Capture the cell that displays the provided text and extract its (x, y) central coordinate. 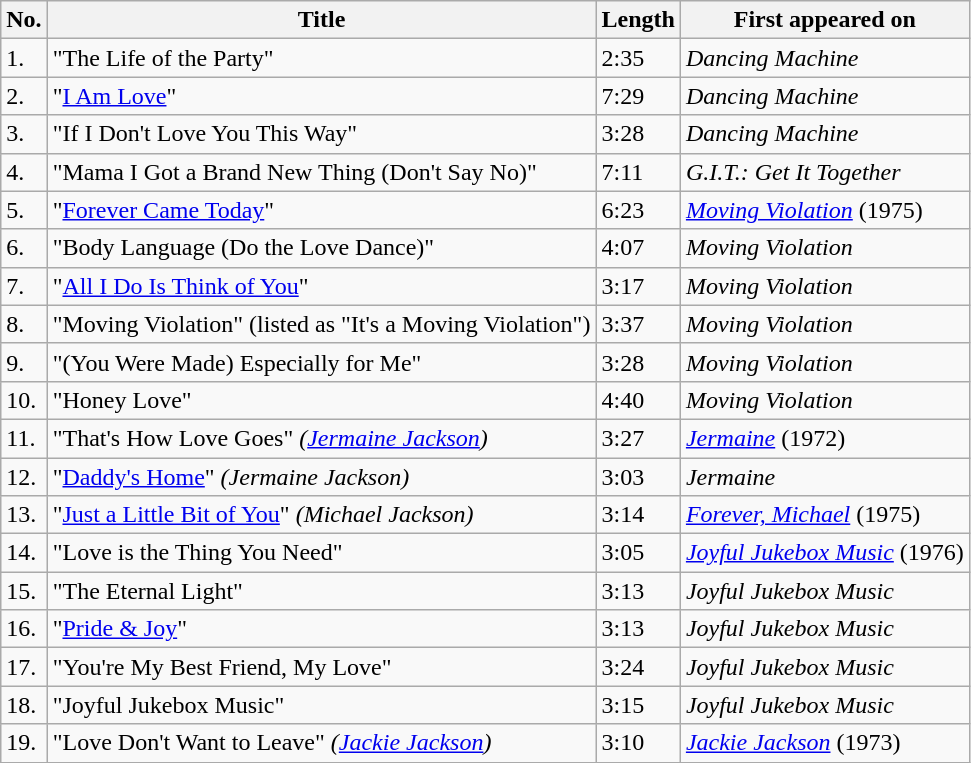
"Joyful Jukebox Music" (322, 705)
16. (24, 629)
Moving Violation (1975) (824, 210)
Jermaine (824, 477)
"(You Were Made) Especially for Me" (322, 362)
4. (24, 172)
Title (322, 20)
"Body Language (Do the Love Dance)" (322, 248)
G.I.T.: Get It Together (824, 172)
6. (24, 248)
"I Am Love" (322, 96)
3:27 (638, 438)
"You're My Best Friend, My Love" (322, 667)
3:14 (638, 515)
3. (24, 134)
"Mama I Got a Brand New Thing (Don't Say No)" (322, 172)
"All I Do Is Think of You" (322, 286)
"The Eternal Light" (322, 591)
"Daddy's Home" (Jermaine Jackson) (322, 477)
No. (24, 20)
8. (24, 324)
"The Life of the Party" (322, 58)
3:17 (638, 286)
"That's How Love Goes" (Jermaine Jackson) (322, 438)
17. (24, 667)
10. (24, 400)
"Love is the Thing You Need" (322, 553)
11. (24, 438)
3:10 (638, 743)
4:40 (638, 400)
7:29 (638, 96)
7:11 (638, 172)
2:35 (638, 58)
Joyful Jukebox Music (1976) (824, 553)
"Pride & Joy" (322, 629)
2. (24, 96)
9. (24, 362)
"Honey Love" (322, 400)
Length (638, 20)
4:07 (638, 248)
3:37 (638, 324)
Jackie Jackson (1973) (824, 743)
7. (24, 286)
3:15 (638, 705)
"Love Don't Want to Leave" (Jackie Jackson) (322, 743)
First appeared on (824, 20)
"Just a Little Bit of You" (Michael Jackson) (322, 515)
Jermaine (1972) (824, 438)
Forever, Michael (1975) (824, 515)
12. (24, 477)
13. (24, 515)
14. (24, 553)
19. (24, 743)
3:24 (638, 667)
"If I Don't Love You This Way" (322, 134)
"Moving Violation" (listed as "It's a Moving Violation") (322, 324)
5. (24, 210)
3:03 (638, 477)
15. (24, 591)
6:23 (638, 210)
1. (24, 58)
18. (24, 705)
3:05 (638, 553)
"Forever Came Today" (322, 210)
